Determine the (x, y) coordinate at the center of the cell enclosing the given text.  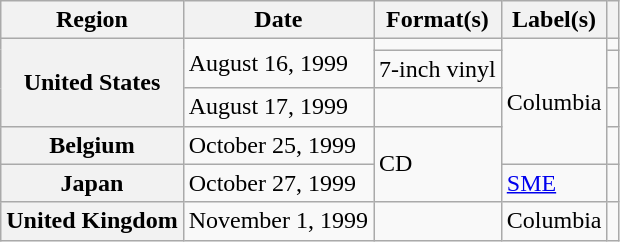
United Kingdom (92, 221)
Date (278, 20)
Label(s) (554, 20)
October 25, 1999 (278, 145)
SME (554, 183)
United States (92, 82)
Belgium (92, 145)
Region (92, 20)
August 17, 1999 (278, 107)
CD (438, 164)
August 16, 1999 (278, 64)
November 1, 1999 (278, 221)
Japan (92, 183)
Format(s) (438, 20)
October 27, 1999 (278, 183)
7-inch vinyl (438, 69)
